Determine the (x, y) coordinate at the center of the cell enclosing the given text.  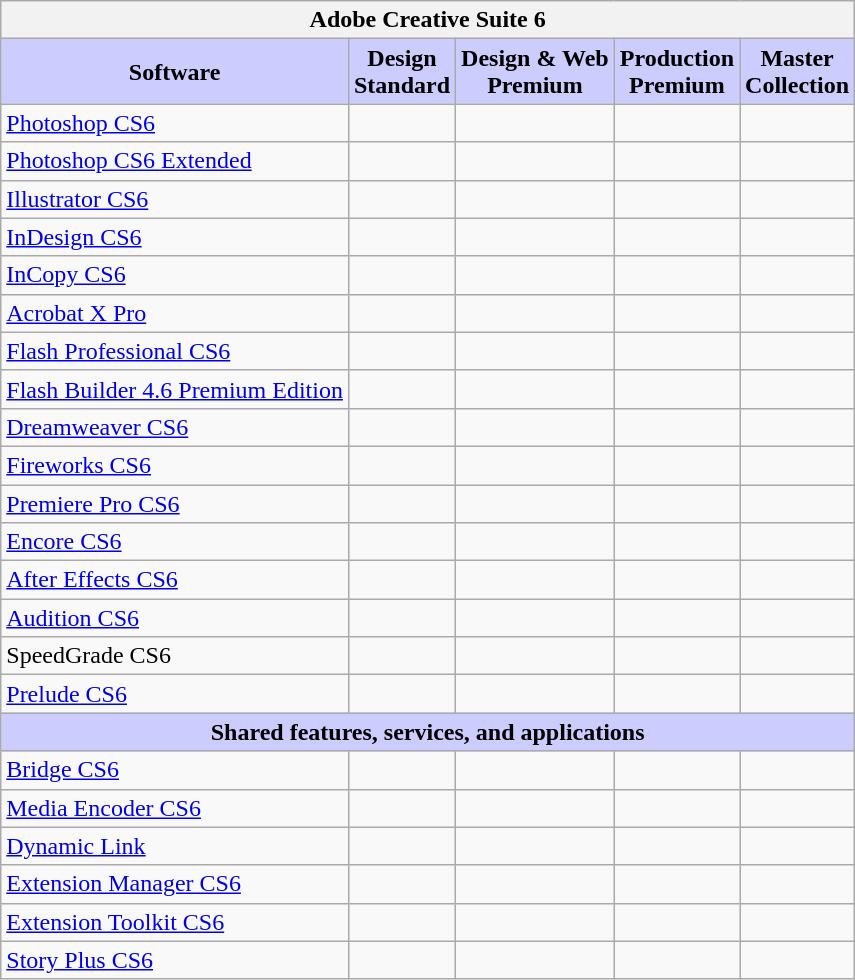
Software (175, 72)
Premiere Pro CS6 (175, 503)
Media Encoder CS6 (175, 808)
Illustrator CS6 (175, 199)
Dreamweaver CS6 (175, 427)
Fireworks CS6 (175, 465)
DesignStandard (402, 72)
Extension Manager CS6 (175, 884)
Shared features, services, and applications (428, 732)
Acrobat X Pro (175, 313)
InDesign CS6 (175, 237)
Photoshop CS6 Extended (175, 161)
Audition CS6 (175, 618)
SpeedGrade CS6 (175, 656)
Flash Professional CS6 (175, 351)
After Effects CS6 (175, 580)
Bridge CS6 (175, 770)
MasterCollection (798, 72)
Adobe Creative Suite 6 (428, 20)
InCopy CS6 (175, 275)
Prelude CS6 (175, 694)
ProductionPremium (676, 72)
Extension Toolkit CS6 (175, 922)
Encore CS6 (175, 542)
Design & WebPremium (536, 72)
Flash Builder 4.6 Premium Edition (175, 389)
Photoshop CS6 (175, 123)
Story Plus CS6 (175, 960)
Dynamic Link (175, 846)
